Return [x, y] of the center of cell containing provided text 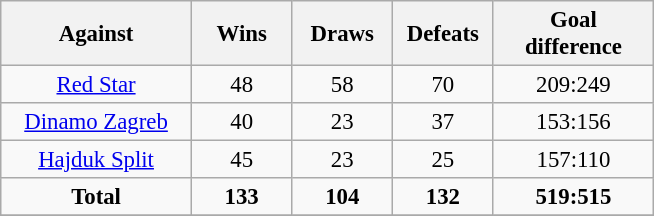
Draws [342, 34]
519:515 [574, 197]
37 [444, 122]
45 [242, 160]
Goaldifference [574, 34]
Wins [242, 34]
153:156 [574, 122]
Hajduk Split [96, 160]
70 [444, 85]
132 [444, 197]
58 [342, 85]
133 [242, 197]
Against [96, 34]
Total [96, 197]
Red Star [96, 85]
25 [444, 160]
157:110 [574, 160]
Dinamo Zagreb [96, 122]
48 [242, 85]
Defeats [444, 34]
104 [342, 197]
209:249 [574, 85]
40 [242, 122]
